For the text-containing cell, return its midpoint in (x, y) coordinate format. 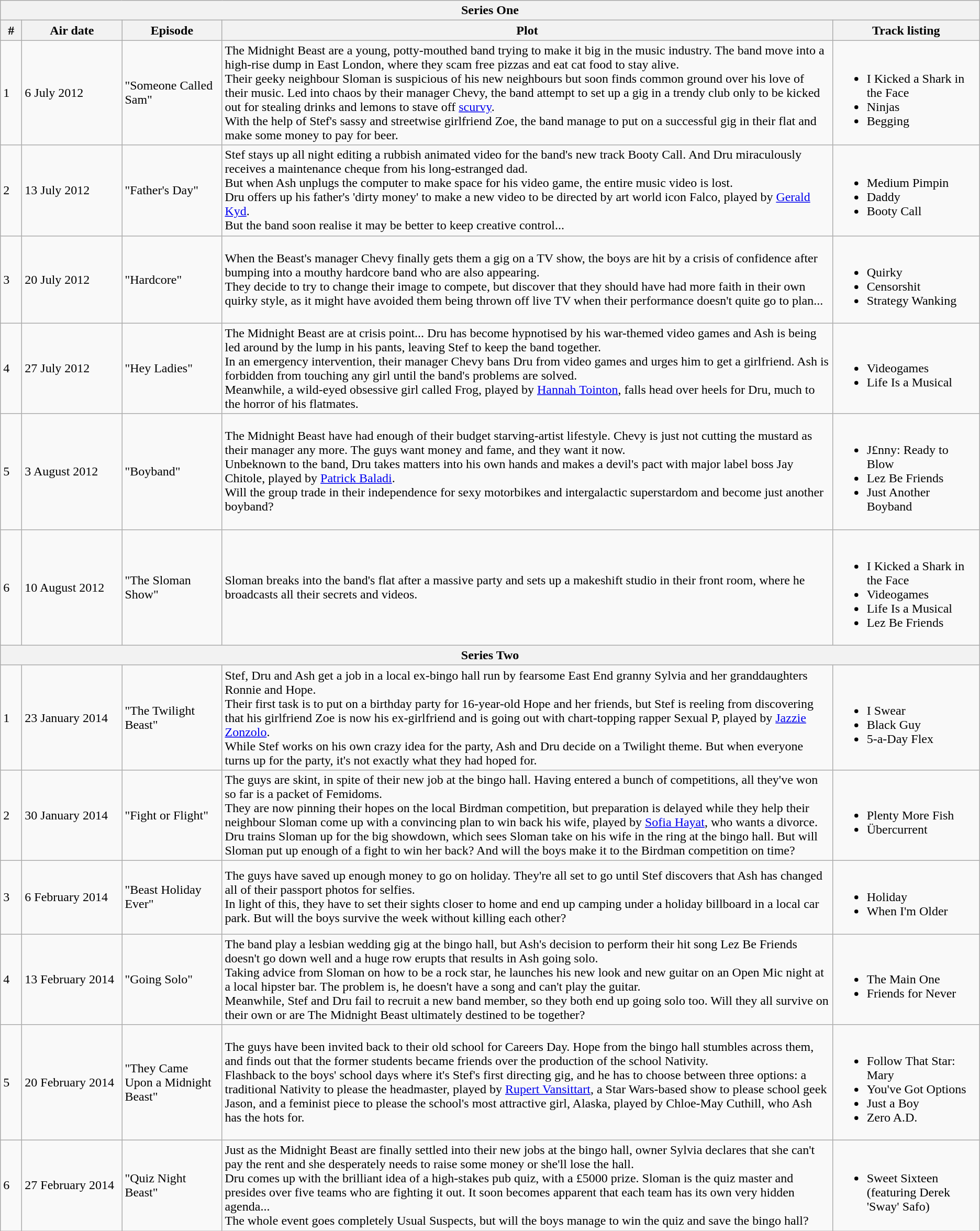
"Father's Day" (172, 191)
20 February 2014 (72, 1083)
"Fight or Flight" (172, 815)
13 February 2014 (72, 979)
"Someone Called Sam" (172, 93)
6 February 2014 (72, 897)
"Going Solo" (172, 979)
Episode (172, 30)
"Boyband" (172, 471)
30 January 2014 (72, 815)
QuirkyCensorshitStrategy Wanking (906, 280)
"The Sloman Show" (172, 587)
6 July 2012 (72, 93)
20 July 2012 (72, 280)
10 August 2012 (72, 587)
Medium PimpinDaddyBooty Call (906, 191)
23 January 2014 (72, 717)
"They Came Upon a Midnight Beast" (172, 1083)
I Kicked a Shark in the FaceVideogamesLife Is a MusicalLez Be Friends (906, 587)
27 February 2014 (72, 1185)
I Kicked a Shark in the FaceNinjasBegging (906, 93)
"Quiz Night Beast" (172, 1185)
I SwearBlack Guy5-a-Day Flex (906, 717)
HolidayWhen I'm Older (906, 897)
3 August 2012 (72, 471)
"Hardcore" (172, 280)
Series One (490, 10)
"Hey Ladies" (172, 369)
Follow That Star: MaryYou've Got OptionsJust a BoyZero A.D. (906, 1083)
The Main OneFriends for Never (906, 979)
# (12, 30)
J£nny: Ready to BlowLez Be FriendsJust Another Boyband (906, 471)
Air date (72, 30)
Sweet Sixteen (featuring Derek 'Sway' Safo) (906, 1185)
"Beast Holiday Ever" (172, 897)
Series Two (490, 655)
"The Twilight Beast" (172, 717)
Plenty More FishÜbercurrent (906, 815)
27 July 2012 (72, 369)
13 July 2012 (72, 191)
Track listing (906, 30)
VideogamesLife Is a Musical (906, 369)
Plot (527, 30)
